Scan for the cell matching the given text and deliver its (x, y) coordinate at center. 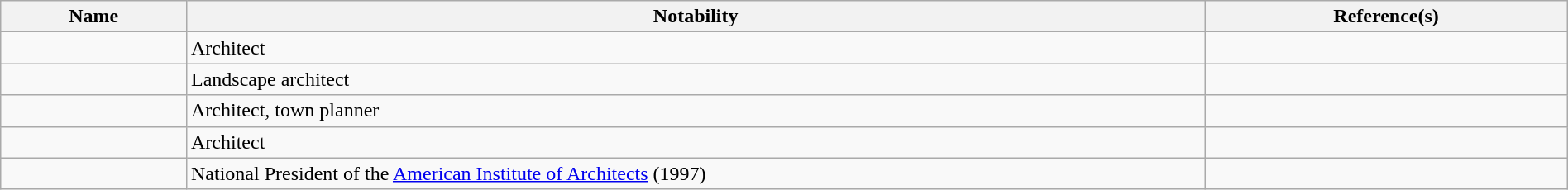
Reference(s) (1386, 17)
National President of the American Institute of Architects (1997) (695, 173)
Landscape architect (695, 79)
Architect, town planner (695, 111)
Notability (695, 17)
Name (94, 17)
